Provide the (x, y) coordinate of the cell's center where the given text is located.  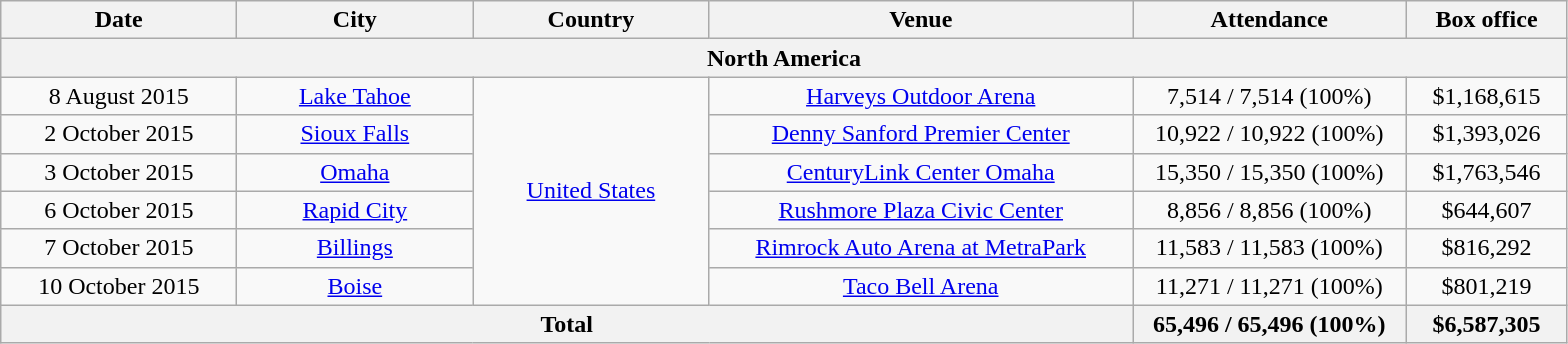
$6,587,305 (1486, 324)
Harveys Outdoor Arena (921, 96)
Box office (1486, 20)
10,922 / 10,922 (100%) (1269, 134)
Denny Sanford Premier Center (921, 134)
8,856 / 8,856 (100%) (1269, 210)
7 October 2015 (119, 248)
$1,393,026 (1486, 134)
65,496 / 65,496 (100%) (1269, 324)
7,514 / 7,514 (100%) (1269, 96)
10 October 2015 (119, 286)
Rapid City (355, 210)
2 October 2015 (119, 134)
11,583 / 11,583 (100%) (1269, 248)
$801,219 (1486, 286)
11,271 / 11,271 (100%) (1269, 286)
Venue (921, 20)
Omaha (355, 172)
Rushmore Plaza Civic Center (921, 210)
3 October 2015 (119, 172)
Boise (355, 286)
$1,763,546 (1486, 172)
$1,168,615 (1486, 96)
Rimrock Auto Arena at MetraPark (921, 248)
Billings (355, 248)
Attendance (1269, 20)
Lake Tahoe (355, 96)
$644,607 (1486, 210)
United States (591, 191)
North America (784, 58)
Date (119, 20)
Total (567, 324)
8 August 2015 (119, 96)
Country (591, 20)
Taco Bell Arena (921, 286)
15,350 / 15,350 (100%) (1269, 172)
6 October 2015 (119, 210)
Sioux Falls (355, 134)
$816,292 (1486, 248)
CenturyLink Center Omaha (921, 172)
City (355, 20)
